Determine the [X, Y] coordinate at the center of the cell enclosing the given text.  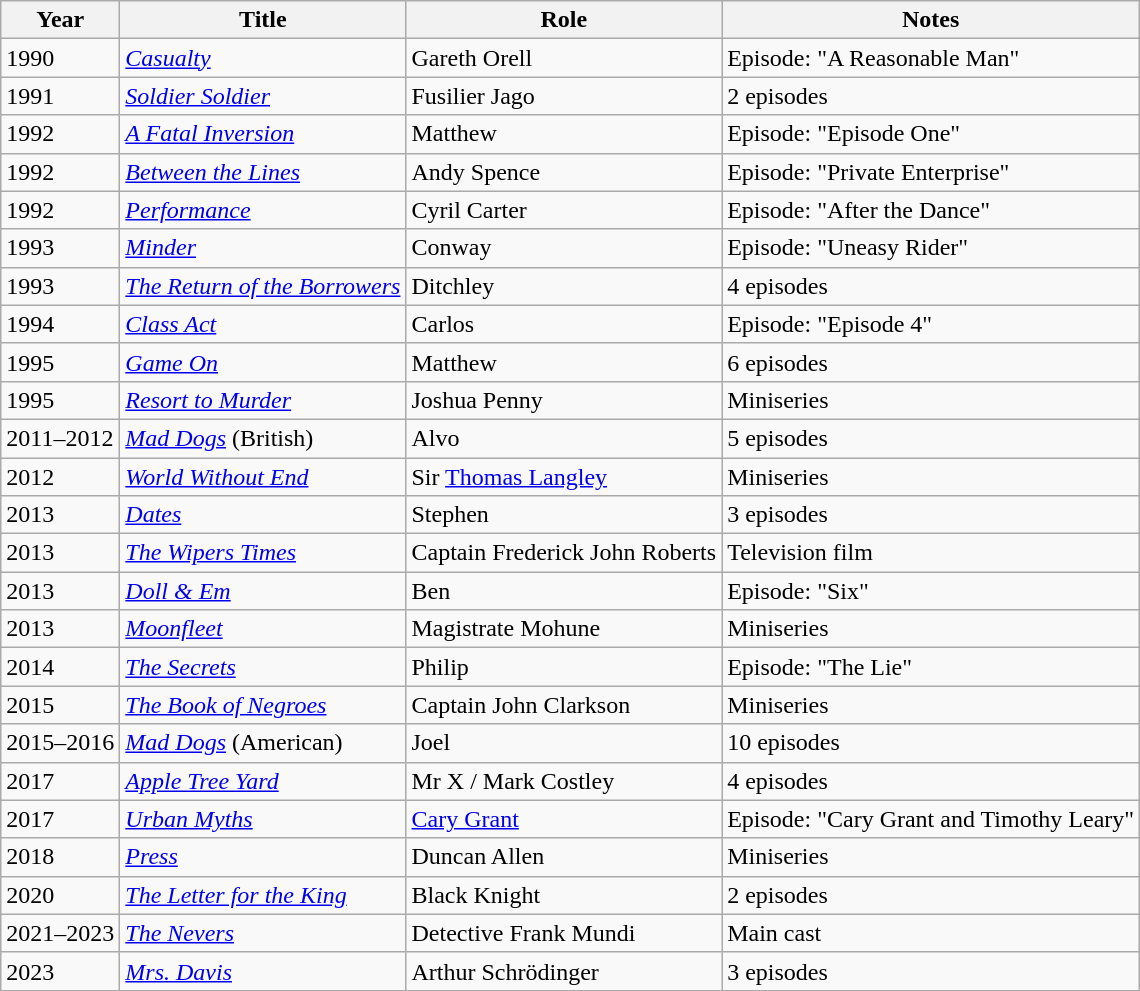
Title [263, 20]
6 episodes [931, 362]
A Fatal Inversion [263, 134]
Detective Frank Mundi [564, 933]
Gareth Orell [564, 58]
Episode: "The Lie" [931, 667]
The Secrets [263, 667]
Television film [931, 553]
1994 [60, 324]
Sir Thomas Langley [564, 477]
Carlos [564, 324]
Joel [564, 743]
Mad Dogs (American) [263, 743]
Moonfleet [263, 629]
Doll & Em [263, 591]
2011–2012 [60, 438]
Andy Spence [564, 172]
Soldier Soldier [263, 96]
Captain Frederick John Roberts [564, 553]
The Nevers [263, 933]
2012 [60, 477]
Magistrate Mohune [564, 629]
Resort to Murder [263, 400]
Duncan Allen [564, 857]
Notes [931, 20]
10 episodes [931, 743]
Performance [263, 210]
Between the Lines [263, 172]
5 episodes [931, 438]
Episode: "Episode 4" [931, 324]
Main cast [931, 933]
Alvo [564, 438]
Mad Dogs (British) [263, 438]
Captain John Clarkson [564, 705]
2014 [60, 667]
Urban Myths [263, 819]
World Without End [263, 477]
The Wipers Times [263, 553]
Episode: "Private Enterprise" [931, 172]
Role [564, 20]
2018 [60, 857]
Cary Grant [564, 819]
The Letter for the King [263, 895]
2015 [60, 705]
Class Act [263, 324]
Philip [564, 667]
Episode: "After the Dance" [931, 210]
Apple Tree Yard [263, 781]
2021–2023 [60, 933]
Episode: "Episode One" [931, 134]
Mrs. Davis [263, 971]
Fusilier Jago [564, 96]
Year [60, 20]
Black Knight [564, 895]
Game On [263, 362]
Stephen [564, 515]
The Return of the Borrowers [263, 286]
2015–2016 [60, 743]
Joshua Penny [564, 400]
Press [263, 857]
Ditchley [564, 286]
Cyril Carter [564, 210]
Episode: "Cary Grant and Timothy Leary" [931, 819]
2023 [60, 971]
1991 [60, 96]
Ben [564, 591]
Casualty [263, 58]
Conway [564, 248]
Episode: "Six" [931, 591]
2020 [60, 895]
The Book of Negroes [263, 705]
1990 [60, 58]
Arthur Schrödinger [564, 971]
Mr X / Mark Costley [564, 781]
Minder [263, 248]
Dates [263, 515]
Episode: "A Reasonable Man" [931, 58]
Episode: "Uneasy Rider" [931, 248]
